Identify which cell holds the provided text, then report its (X, Y) central coordinate. 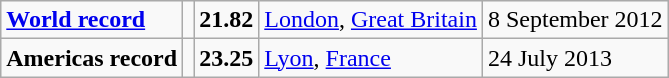
Americas record (92, 58)
21.82 (226, 20)
Lyon, France (371, 58)
London, Great Britain (371, 20)
24 July 2013 (575, 58)
23.25 (226, 58)
8 September 2012 (575, 20)
World record (92, 20)
